Provide the (x, y) coordinate of the cell's center where the given text is located.  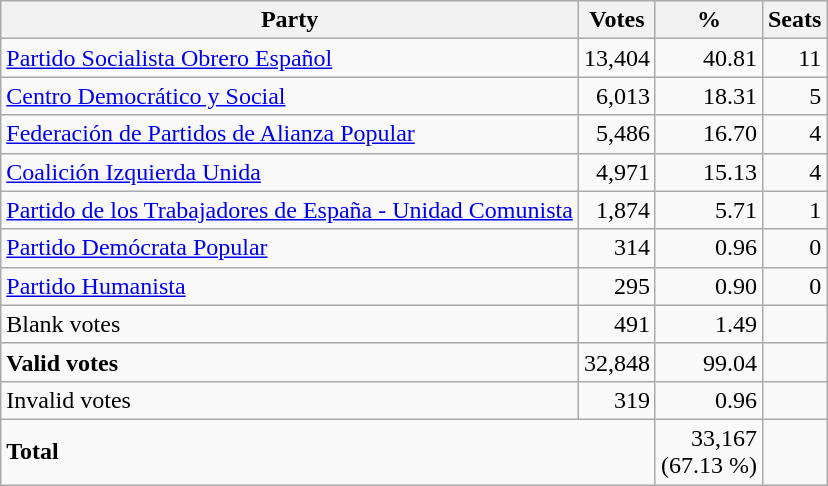
4,971 (616, 172)
319 (616, 400)
Coalición Izquierda Unida (290, 172)
1,874 (616, 210)
11 (794, 58)
Partido Humanista (290, 286)
Partido Demócrata Popular (290, 248)
Blank votes (290, 324)
99.04 (708, 362)
16.70 (708, 134)
5 (794, 96)
32,848 (616, 362)
18.31 (708, 96)
1 (794, 210)
13,404 (616, 58)
Partido Socialista Obrero Español (290, 58)
295 (616, 286)
Valid votes (290, 362)
Partido de los Trabajadores de España - Unidad Comunista (290, 210)
15.13 (708, 172)
Invalid votes (290, 400)
Total (328, 452)
5.71 (708, 210)
491 (616, 324)
0.90 (708, 286)
Seats (794, 20)
1.49 (708, 324)
Party (290, 20)
Centro Democrático y Social (290, 96)
Votes (616, 20)
40.81 (708, 58)
% (708, 20)
5,486 (616, 134)
6,013 (616, 96)
Federación de Partidos de Alianza Popular (290, 134)
314 (616, 248)
33,167(67.13 %) (708, 452)
